Detect which cell encompasses the target text, then output its (X, Y) center coordinate. 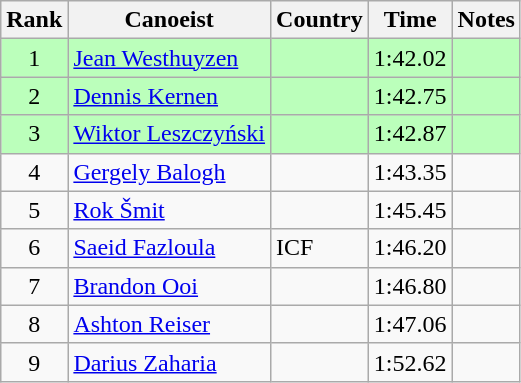
Saeid Fazloula (170, 248)
ICF (320, 248)
1:42.75 (410, 96)
7 (34, 286)
1:46.20 (410, 248)
5 (34, 210)
Dennis Kernen (170, 96)
Canoeist (170, 20)
Time (410, 20)
6 (34, 248)
Ashton Reiser (170, 324)
3 (34, 134)
Notes (486, 20)
Darius Zaharia (170, 362)
Brandon Ooi (170, 286)
1:43.35 (410, 172)
Rank (34, 20)
1:46.80 (410, 286)
4 (34, 172)
Wiktor Leszczyński (170, 134)
2 (34, 96)
Rok Šmit (170, 210)
1:42.87 (410, 134)
1:52.62 (410, 362)
Country (320, 20)
Gergely Balogh (170, 172)
1:42.02 (410, 58)
1:45.45 (410, 210)
Jean Westhuyzen (170, 58)
1 (34, 58)
1:47.06 (410, 324)
9 (34, 362)
8 (34, 324)
